Search for the cell housing the specified text and yield its (X, Y) center coordinate. 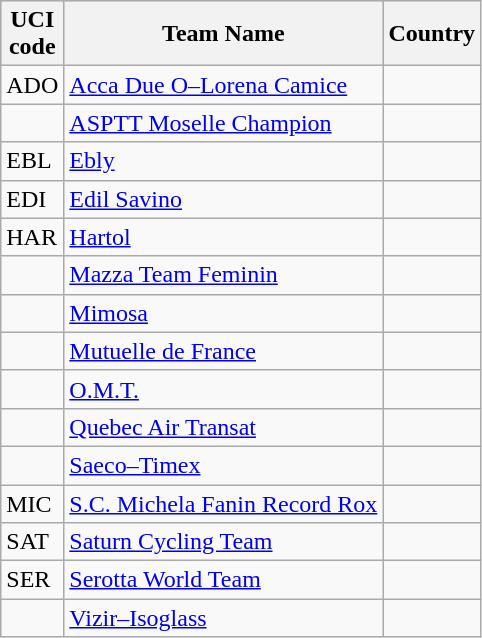
SER (32, 580)
Team Name (224, 34)
Ebly (224, 161)
Mazza Team Feminin (224, 275)
EDI (32, 199)
Serotta World Team (224, 580)
Quebec Air Transat (224, 427)
Country (432, 34)
HAR (32, 237)
Saturn Cycling Team (224, 542)
Hartol (224, 237)
Saeco–Timex (224, 465)
SAT (32, 542)
Acca Due O–Lorena Camice (224, 85)
S.C. Michela Fanin Record Rox (224, 503)
Mutuelle de France (224, 351)
EBL (32, 161)
UCIcode (32, 34)
MIC (32, 503)
ADO (32, 85)
Edil Savino (224, 199)
O.M.T. (224, 389)
Vizir–Isoglass (224, 618)
Mimosa (224, 313)
ASPTT Moselle Champion (224, 123)
